Identify which cell holds the provided text, then report its (x, y) central coordinate. 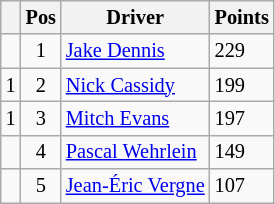
197 (242, 118)
5 (41, 186)
Points (242, 17)
3 (41, 118)
Pos (41, 17)
2 (41, 85)
149 (242, 152)
229 (242, 51)
107 (242, 186)
199 (242, 85)
Mitch Evans (136, 118)
Driver (136, 17)
4 (41, 152)
Jean-Éric Vergne (136, 186)
Jake Dennis (136, 51)
Pascal Wehrlein (136, 152)
Nick Cassidy (136, 85)
